Return the [x, y] coordinate for the center point of the cell that contains the specified text.  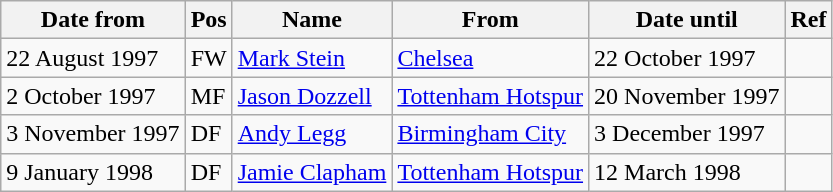
3 November 1997 [93, 134]
9 January 1998 [93, 172]
From [490, 20]
20 November 1997 [687, 96]
Birmingham City [490, 134]
Date from [93, 20]
3 December 1997 [687, 134]
Jason Dozzell [312, 96]
Ref [808, 20]
Chelsea [490, 58]
Andy Legg [312, 134]
12 March 1998 [687, 172]
22 October 1997 [687, 58]
Date until [687, 20]
Jamie Clapham [312, 172]
FW [208, 58]
Name [312, 20]
Pos [208, 20]
2 October 1997 [93, 96]
22 August 1997 [93, 58]
Mark Stein [312, 58]
MF [208, 96]
